Extract the (x, y) coordinate from the center of the cell holding the provided text.  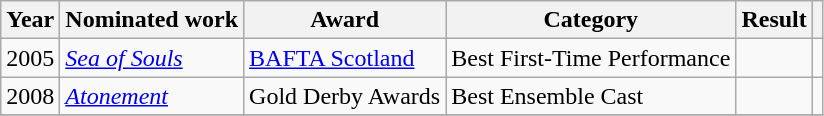
Sea of Souls (152, 58)
2008 (30, 96)
BAFTA Scotland (345, 58)
Atonement (152, 96)
Year (30, 20)
Gold Derby Awards (345, 96)
2005 (30, 58)
Category (591, 20)
Best First-Time Performance (591, 58)
Result (774, 20)
Nominated work (152, 20)
Award (345, 20)
Best Ensemble Cast (591, 96)
